Detect which cell encompasses the target text, then output its (X, Y) center coordinate. 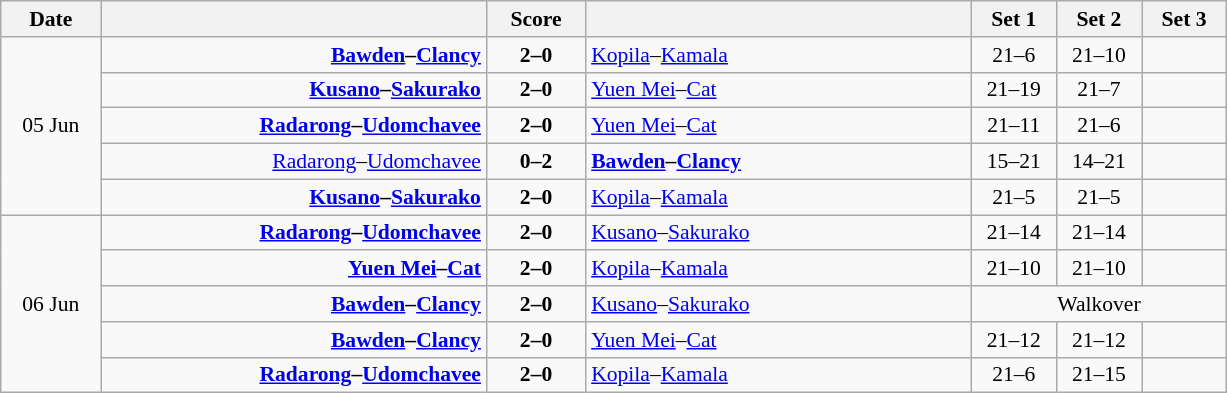
14–21 (1098, 162)
21–15 (1098, 375)
Walkover (1098, 304)
Set 3 (1184, 19)
05 Jun (51, 126)
21–11 (1014, 126)
21–7 (1098, 90)
15–21 (1014, 162)
0–2 (536, 162)
Set 2 (1098, 19)
Score (536, 19)
Set 1 (1014, 19)
21–19 (1014, 90)
Date (51, 19)
06 Jun (51, 304)
